Extract the (X, Y) coordinate from the center of the cell holding the provided text.  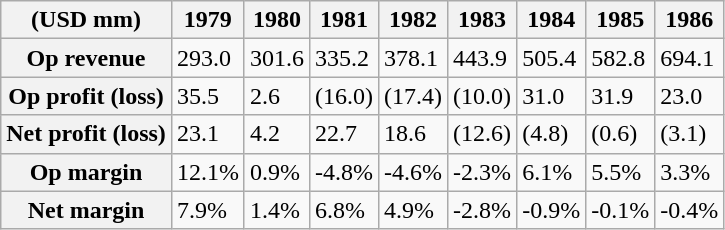
(USD mm) (86, 20)
378.1 (414, 58)
23.1 (208, 134)
2.6 (276, 96)
1.4% (276, 210)
1983 (482, 20)
5.5% (620, 172)
31.0 (552, 96)
-4.6% (414, 172)
1981 (344, 20)
3.3% (690, 172)
301.6 (276, 58)
694.1 (690, 58)
1985 (620, 20)
-2.8% (482, 210)
-4.8% (344, 172)
(10.0) (482, 96)
-0.9% (552, 210)
7.9% (208, 210)
443.9 (482, 58)
1982 (414, 20)
293.0 (208, 58)
18.6 (414, 134)
-2.3% (482, 172)
(17.4) (414, 96)
12.1% (208, 172)
582.8 (620, 58)
-0.1% (620, 210)
6.1% (552, 172)
1980 (276, 20)
4.2 (276, 134)
(12.6) (482, 134)
-0.4% (690, 210)
(4.8) (552, 134)
335.2 (344, 58)
0.9% (276, 172)
Op revenue (86, 58)
505.4 (552, 58)
23.0 (690, 96)
1984 (552, 20)
Op profit (loss) (86, 96)
Net profit (loss) (86, 134)
6.8% (344, 210)
(16.0) (344, 96)
1986 (690, 20)
1979 (208, 20)
(0.6) (620, 134)
(3.1) (690, 134)
31.9 (620, 96)
22.7 (344, 134)
Op margin (86, 172)
35.5 (208, 96)
4.9% (414, 210)
Net margin (86, 210)
